Scan for the cell matching the given text and deliver its (x, y) coordinate at center. 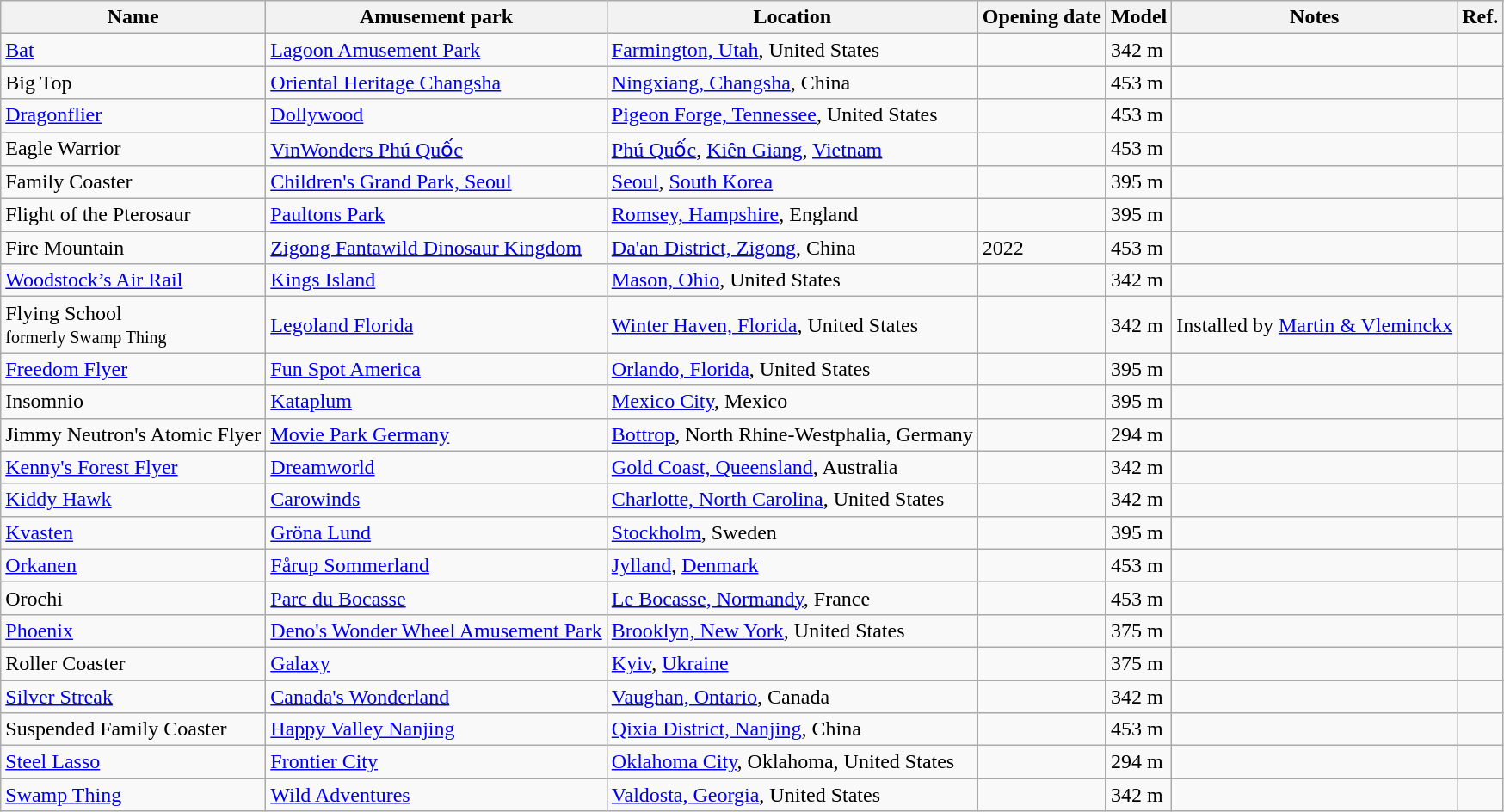
Vaughan, Ontario, Canada (792, 696)
Mexico City, Mexico (792, 402)
Woodstock’s Air Rail (133, 280)
Wild Adventures (436, 795)
Kataplum (436, 402)
Dragonflier (133, 115)
Children's Grand Park, Seoul (436, 182)
Roller Coaster (133, 663)
Opening date (1041, 17)
Qixia District, Nanjing, China (792, 729)
Fårup Sommerland (436, 565)
Flying Schoolformerly Swamp Thing (133, 325)
Frontier City (436, 762)
Installed by Martin & Vleminckx (1315, 325)
Kyiv, Ukraine (792, 663)
Name (133, 17)
Kiddy Hawk (133, 500)
Winter Haven, Florida, United States (792, 325)
Parc du Bocasse (436, 598)
Romsey, Hampshire, England (792, 215)
Flight of the Pterosaur (133, 215)
Family Coaster (133, 182)
Valdosta, Georgia, United States (792, 795)
Farmington, Utah, United States (792, 50)
Phú Quốc, Kiên Giang, Vietnam (792, 149)
Deno's Wonder Wheel Amusement Park (436, 631)
Pigeon Forge, Tennessee, United States (792, 115)
Kings Island (436, 280)
Paultons Park (436, 215)
Dollywood (436, 115)
Freedom Flyer (133, 369)
Oriental Heritage Changsha (436, 83)
Eagle Warrior (133, 149)
Happy Valley Nanjing (436, 729)
Mason, Ohio, United States (792, 280)
Bottrop, North Rhine-Westphalia, Germany (792, 434)
Silver Streak (133, 696)
Swamp Thing (133, 795)
Canada's Wonderland (436, 696)
Steel Lasso (133, 762)
Amusement park (436, 17)
Suspended Family Coaster (133, 729)
Lagoon Amusement Park (436, 50)
Orkanen (133, 565)
Ref. (1480, 17)
Galaxy (436, 663)
Bat (133, 50)
Jimmy Neutron's Atomic Flyer (133, 434)
Orlando, Florida, United States (792, 369)
Movie Park Germany (436, 434)
Seoul, South Korea (792, 182)
Charlotte, North Carolina, United States (792, 500)
Big Top (133, 83)
Carowinds (436, 500)
Da'an District, Zigong, China (792, 248)
Fun Spot America (436, 369)
Le Bocasse, Normandy, France (792, 598)
Legoland Florida (436, 325)
Gold Coast, Queensland, Australia (792, 467)
2022 (1041, 248)
Gröna Lund (436, 532)
Zigong Fantawild Dinosaur Kingdom (436, 248)
Kenny's Forest Flyer (133, 467)
Stockholm, Sweden (792, 532)
Jylland, Denmark (792, 565)
Notes (1315, 17)
Model (1138, 17)
Orochi (133, 598)
Insomnio (133, 402)
Brooklyn, New York, United States (792, 631)
Oklahoma City, Oklahoma, United States (792, 762)
Location (792, 17)
Fire Mountain (133, 248)
Dreamworld (436, 467)
Phoenix (133, 631)
Ningxiang, Changsha, China (792, 83)
VinWonders Phú Quốc (436, 149)
Kvasten (133, 532)
